Capture the cell that displays the provided text and extract its [x, y] central coordinate. 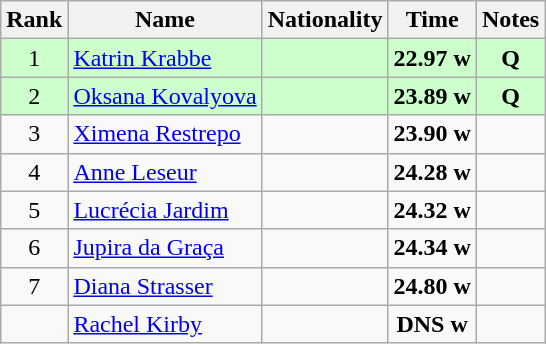
Katrin Krabbe [165, 58]
6 [34, 248]
Ximena Restrepo [165, 134]
Nationality [325, 20]
24.28 w [432, 172]
23.90 w [432, 134]
Time [432, 20]
5 [34, 210]
7 [34, 286]
24.80 w [432, 286]
22.97 w [432, 58]
Notes [510, 20]
3 [34, 134]
Anne Leseur [165, 172]
2 [34, 96]
Rank [34, 20]
Jupira da Graça [165, 248]
23.89 w [432, 96]
4 [34, 172]
Lucrécia Jardim [165, 210]
Diana Strasser [165, 286]
Name [165, 20]
24.34 w [432, 248]
24.32 w [432, 210]
1 [34, 58]
Oksana Kovalyova [165, 96]
Rachel Kirby [165, 324]
DNS w [432, 324]
